Determine the (X, Y) coordinate at the center of the cell enclosing the given text.  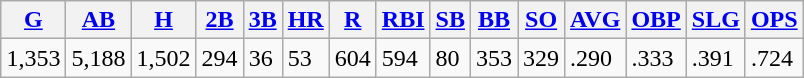
294 (220, 58)
594 (403, 58)
53 (306, 58)
OPS (774, 20)
1,353 (34, 58)
.724 (774, 58)
1,502 (164, 58)
HR (306, 20)
SO (542, 20)
SB (450, 20)
H (164, 20)
SLG (716, 20)
2B (220, 20)
.333 (656, 58)
.290 (596, 58)
G (34, 20)
AB (98, 20)
353 (494, 58)
329 (542, 58)
.391 (716, 58)
OBP (656, 20)
5,188 (98, 58)
36 (262, 58)
604 (352, 58)
3B (262, 20)
BB (494, 20)
RBI (403, 20)
AVG (596, 20)
R (352, 20)
80 (450, 58)
